Pinpoint the cell where the given text exists, returning its [x, y] midpoint coordinate. 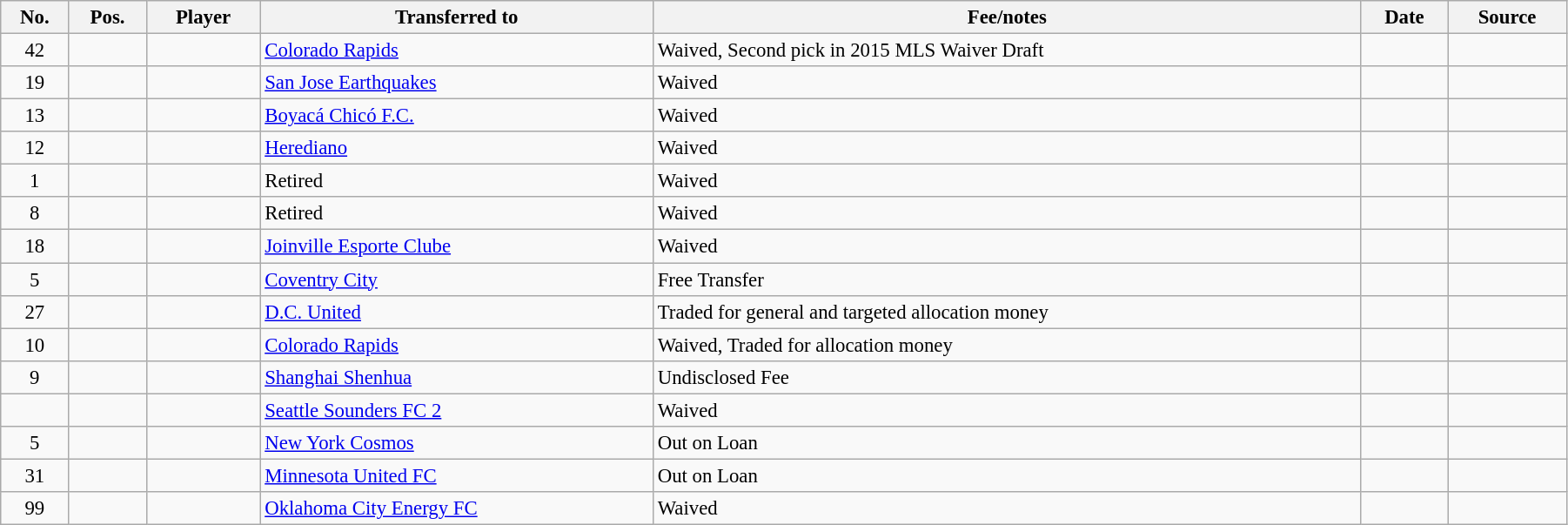
Oklahoma City Energy FC [457, 508]
Undisclosed Fee [1007, 377]
Player [204, 17]
No. [35, 17]
Transferred to [457, 17]
Boyacá Chicó F.C. [457, 116]
42 [35, 50]
Shanghai Shenhua [457, 377]
San Jose Earthquakes [457, 83]
12 [35, 148]
Waived, Traded for allocation money [1007, 345]
27 [35, 312]
New York Cosmos [457, 443]
Free Transfer [1007, 279]
10 [35, 345]
13 [35, 116]
Source [1507, 17]
Herediano [457, 148]
19 [35, 83]
Waived, Second pick in 2015 MLS Waiver Draft [1007, 50]
Fee/notes [1007, 17]
Minnesota United FC [457, 475]
Coventry City [457, 279]
D.C. United [457, 312]
Joinville Esporte Clube [457, 246]
31 [35, 475]
9 [35, 377]
Traded for general and targeted allocation money [1007, 312]
Pos. [108, 17]
Date [1404, 17]
99 [35, 508]
8 [35, 213]
Seattle Sounders FC 2 [457, 410]
18 [35, 246]
1 [35, 181]
